From the cell containing the given text, extract its center point as (x, y) coordinate. 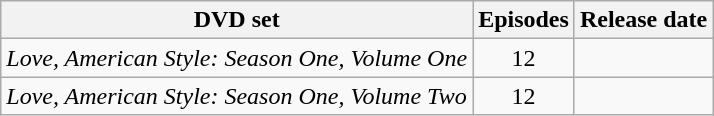
Love, American Style: Season One, Volume Two (237, 96)
Episodes (524, 20)
Release date (643, 20)
DVD set (237, 20)
Love, American Style: Season One, Volume One (237, 58)
